Determine the (X, Y) coordinate at the center of the cell enclosing the given text.  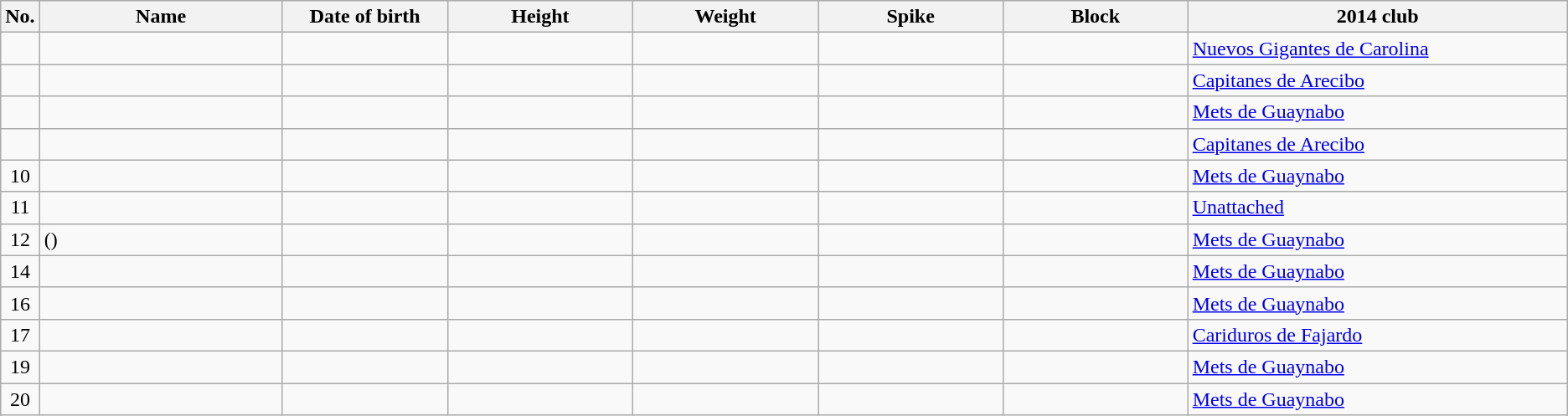
Date of birth (365, 17)
Block (1096, 17)
No. (20, 17)
Height (539, 17)
Name (161, 17)
19 (20, 367)
20 (20, 399)
Nuevos Gigantes de Carolina (1377, 49)
16 (20, 303)
Spike (911, 17)
14 (20, 271)
10 (20, 176)
Cariduros de Fajardo (1377, 335)
11 (20, 208)
Unattached (1377, 208)
17 (20, 335)
() (161, 239)
12 (20, 239)
Weight (725, 17)
2014 club (1377, 17)
